Provide the [X, Y] coordinate of the cell's center where the given text is located.  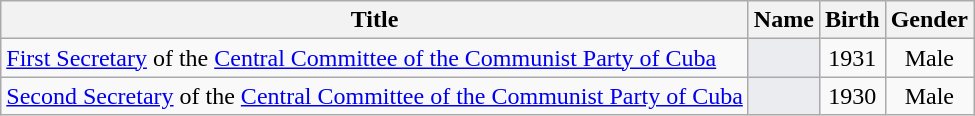
1930 [852, 96]
Gender [929, 20]
Birth [852, 20]
Second Secretary of the Central Committee of the Communist Party of Cuba [375, 96]
1931 [852, 58]
First Secretary of the Central Committee of the Communist Party of Cuba [375, 58]
Name [784, 20]
Title [375, 20]
